Return the (X, Y) coordinate for the center point of the cell that contains the specified text.  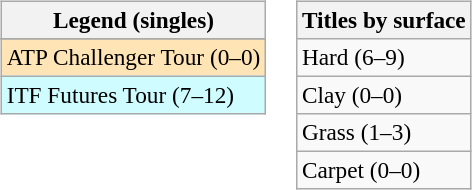
Grass (1–3) (384, 133)
Carpet (0–0) (384, 171)
Hard (6–9) (384, 57)
ITF Futures Tour (7–12) (133, 95)
Legend (singles) (133, 20)
ATP Challenger Tour (0–0) (133, 57)
Clay (0–0) (384, 95)
Titles by surface (384, 20)
